Extract the (X, Y) coordinate from the center of the cell holding the provided text.  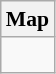
Map (28, 19)
